Scan for the cell matching the given text and deliver its (x, y) coordinate at center. 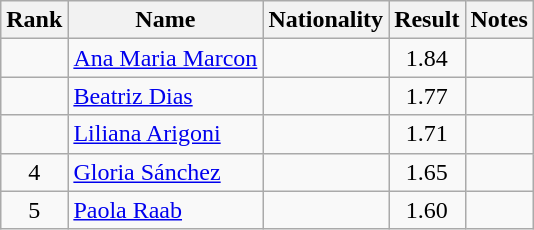
Liliana Arigoni (166, 134)
Gloria Sánchez (166, 172)
1.71 (427, 134)
Beatriz Dias (166, 96)
Notes (499, 20)
5 (34, 210)
Name (166, 20)
Result (427, 20)
1.77 (427, 96)
4 (34, 172)
1.84 (427, 58)
Rank (34, 20)
Ana Maria Marcon (166, 58)
1.60 (427, 210)
Paola Raab (166, 210)
Nationality (326, 20)
1.65 (427, 172)
